Find where the given text appears and provide that cell's center as [X, Y] coordinate. 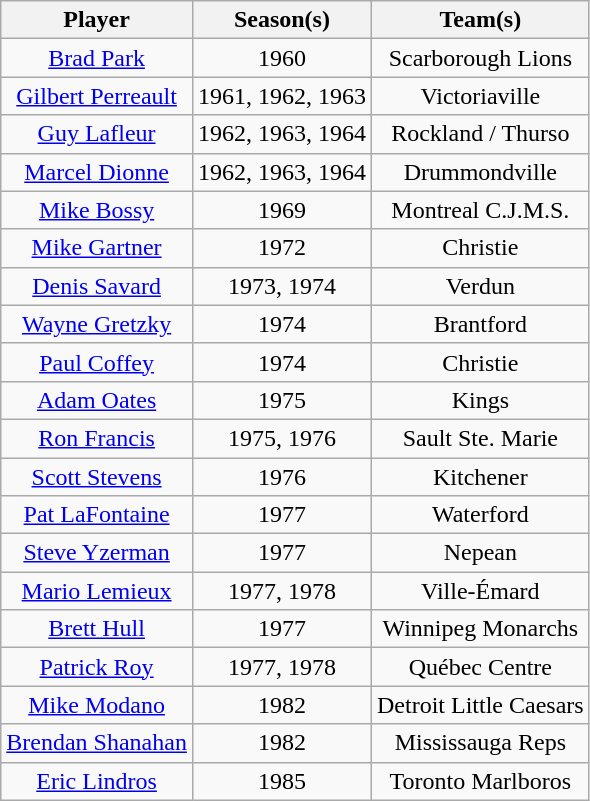
Kings [480, 400]
Patrick Roy [97, 667]
Steve Yzerman [97, 553]
Denis Savard [97, 286]
Detroit Little Caesars [480, 705]
Brad Park [97, 58]
Brett Hull [97, 629]
1960 [282, 58]
Verdun [480, 286]
Drummondville [480, 172]
Mike Modano [97, 705]
1976 [282, 477]
Victoriaville [480, 96]
1985 [282, 781]
Season(s) [282, 20]
Nepean [480, 553]
Scarborough Lions [480, 58]
Winnipeg Monarchs [480, 629]
1969 [282, 210]
Sault Ste. Marie [480, 438]
Québec Centre [480, 667]
Montreal C.J.M.S. [480, 210]
Brantford [480, 324]
1975, 1976 [282, 438]
Pat LaFontaine [97, 515]
Ron Francis [97, 438]
Mario Lemieux [97, 591]
Player [97, 20]
Team(s) [480, 20]
1972 [282, 248]
Mississauga Reps [480, 743]
Kitchener [480, 477]
1975 [282, 400]
Guy Lafleur [97, 134]
Wayne Gretzky [97, 324]
Adam Oates [97, 400]
Mike Gartner [97, 248]
Ville-Émard [480, 591]
Brendan Shanahan [97, 743]
Gilbert Perreault [97, 96]
Paul Coffey [97, 362]
1961, 1962, 1963 [282, 96]
Marcel Dionne [97, 172]
Scott Stevens [97, 477]
Eric Lindros [97, 781]
Mike Bossy [97, 210]
Toronto Marlboros [480, 781]
1973, 1974 [282, 286]
Rockland / Thurso [480, 134]
Waterford [480, 515]
